Capture the cell that displays the provided text and extract its (x, y) central coordinate. 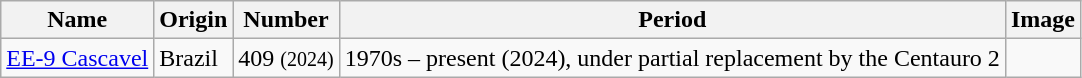
Number (286, 20)
Origin (194, 20)
EE-9 Cascavel (78, 58)
Brazil (194, 58)
Image (1042, 20)
409 (2024) (286, 58)
Period (672, 20)
1970s – present (2024), under partial replacement by the Centauro 2 (672, 58)
Name (78, 20)
